Capture the cell that displays the provided text and extract its (X, Y) central coordinate. 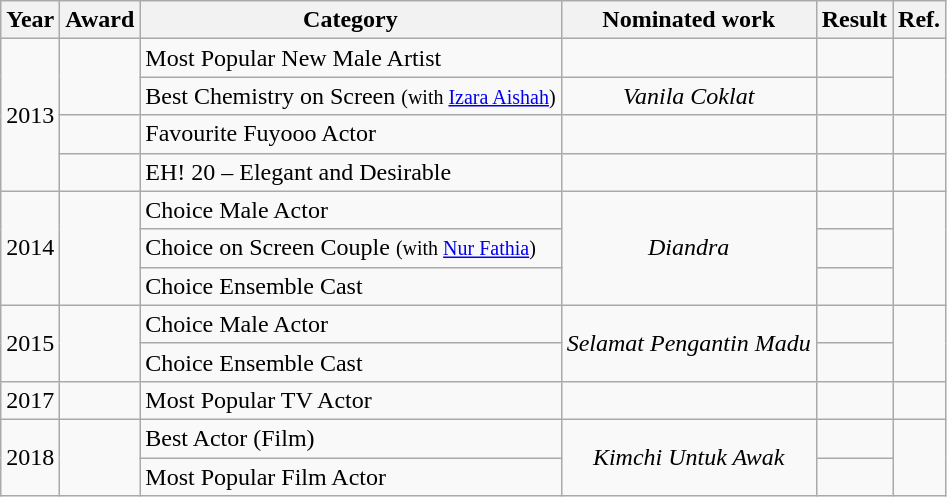
Selamat Pengantin Madu (688, 343)
2017 (30, 400)
Vanila Coklat (688, 96)
Best Chemistry on Screen (with Izara Aishah) (350, 96)
Kimchi Untuk Awak (688, 457)
Nominated work (688, 20)
2014 (30, 248)
Category (350, 20)
Award (100, 20)
Result (854, 20)
Diandra (688, 248)
Favourite Fuyooo Actor (350, 134)
Year (30, 20)
Most Popular Film Actor (350, 477)
Choice on Screen Couple (with Nur Fathia) (350, 248)
2018 (30, 457)
2015 (30, 343)
Ref. (920, 20)
Most Popular TV Actor (350, 400)
EH! 20 – Elegant and Desirable (350, 172)
Most Popular New Male Artist (350, 58)
Best Actor (Film) (350, 438)
2013 (30, 115)
